Determine the [X, Y] coordinate at the center of the cell enclosing the given text.  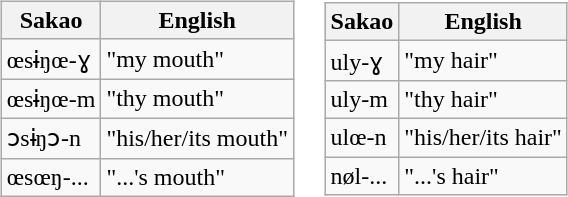
œsɨŋœ-m [51, 99]
"thy mouth" [198, 99]
"my hair" [484, 61]
nøl-... [362, 175]
ɔsɨŋɔ-n [51, 138]
uly-ɣ [362, 61]
ulœ-n [362, 137]
uly-m [362, 99]
"thy hair" [484, 99]
"his/her/its mouth" [198, 138]
œsœŋ-... [51, 177]
"my mouth" [198, 59]
"...'s hair" [484, 175]
"...'s mouth" [198, 177]
œsɨŋœ-ɣ [51, 59]
"his/her/its hair" [484, 137]
